Output the [X, Y] coordinate of the center of the cell containing the given text.  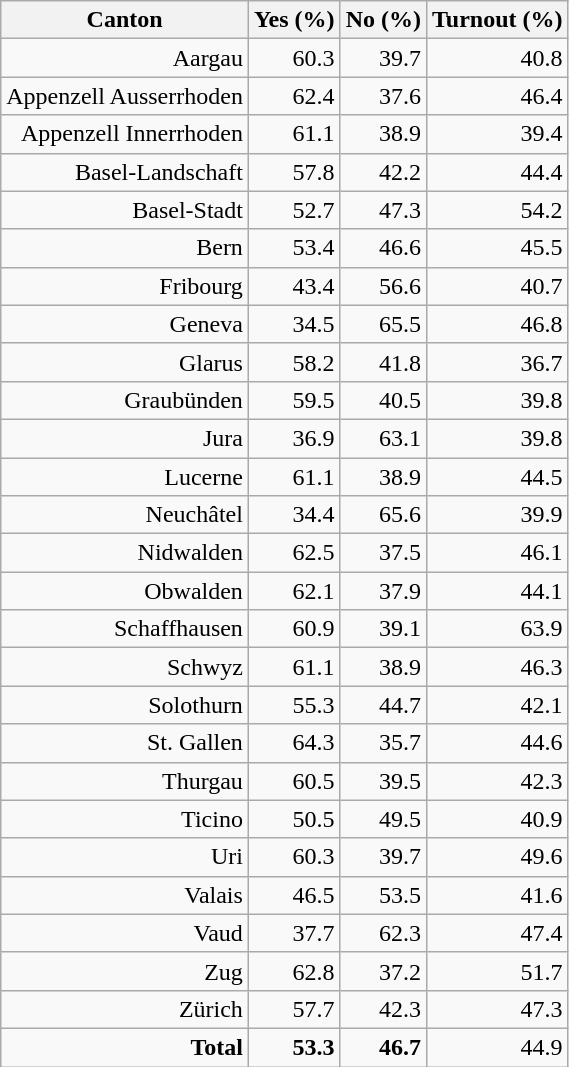
Vaud [125, 933]
50.5 [294, 819]
42.1 [498, 705]
58.2 [294, 362]
43.4 [294, 286]
65.5 [383, 324]
62.5 [294, 553]
57.7 [294, 1009]
60.5 [294, 781]
47.4 [498, 933]
62.4 [294, 96]
35.7 [383, 743]
40.9 [498, 819]
46.6 [383, 248]
46.4 [498, 96]
54.2 [498, 210]
44.7 [383, 705]
Canton [125, 20]
53.4 [294, 248]
53.3 [294, 1047]
39.5 [383, 781]
Zürich [125, 1009]
Obwalden [125, 591]
53.5 [383, 895]
Jura [125, 438]
39.4 [498, 134]
46.1 [498, 553]
59.5 [294, 400]
44.6 [498, 743]
56.6 [383, 286]
44.5 [498, 477]
41.8 [383, 362]
Appenzell Innerrhoden [125, 134]
Aargau [125, 58]
62.3 [383, 933]
44.9 [498, 1047]
34.5 [294, 324]
51.7 [498, 971]
No (%) [383, 20]
Valais [125, 895]
62.8 [294, 971]
Schaffhausen [125, 629]
Appenzell Ausserrhoden [125, 96]
Solothurn [125, 705]
37.9 [383, 591]
46.5 [294, 895]
37.6 [383, 96]
57.8 [294, 172]
Fribourg [125, 286]
36.7 [498, 362]
Lucerne [125, 477]
49.6 [498, 857]
63.1 [383, 438]
40.8 [498, 58]
44.1 [498, 591]
Total [125, 1047]
37.2 [383, 971]
Ticino [125, 819]
Glarus [125, 362]
64.3 [294, 743]
46.8 [498, 324]
55.3 [294, 705]
39.9 [498, 515]
Schwyz [125, 667]
Thurgau [125, 781]
Zug [125, 971]
63.9 [498, 629]
34.4 [294, 515]
49.5 [383, 819]
Uri [125, 857]
Basel-Landschaft [125, 172]
Graubünden [125, 400]
Bern [125, 248]
52.7 [294, 210]
45.5 [498, 248]
41.6 [498, 895]
37.5 [383, 553]
62.1 [294, 591]
Turnout (%) [498, 20]
39.1 [383, 629]
42.2 [383, 172]
40.7 [498, 286]
Neuchâtel [125, 515]
Nidwalden [125, 553]
40.5 [383, 400]
65.6 [383, 515]
Basel-Stadt [125, 210]
36.9 [294, 438]
Geneva [125, 324]
60.9 [294, 629]
37.7 [294, 933]
46.3 [498, 667]
46.7 [383, 1047]
Yes (%) [294, 20]
44.4 [498, 172]
St. Gallen [125, 743]
